Scan for the cell matching the given text and deliver its (X, Y) coordinate at center. 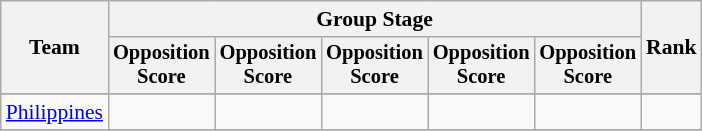
Group Stage (374, 19)
Team (54, 48)
Rank (672, 48)
Philippines (54, 112)
